Scan for the cell matching the given text and deliver its [X, Y] coordinate at center. 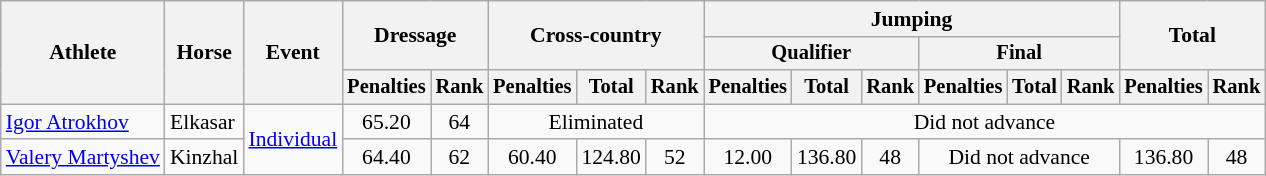
124.80 [610, 158]
65.20 [386, 122]
62 [460, 158]
Dressage [415, 36]
Cross-country [596, 36]
Igor Atrokhov [83, 122]
Final [1019, 54]
Individual [292, 140]
12.00 [748, 158]
64.40 [386, 158]
52 [675, 158]
Elkasar [204, 122]
Kinzhal [204, 158]
60.40 [532, 158]
Jumping [912, 19]
Eliminated [596, 122]
Qualifier [812, 54]
64 [460, 122]
Event [292, 52]
Valery Martyshev [83, 158]
Horse [204, 52]
Athlete [83, 52]
